Locate the cell with the specified text and output its [x, y] center coordinate. 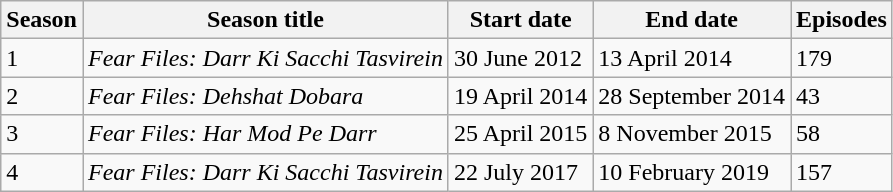
28 September 2014 [692, 96]
Start date [520, 20]
Fear Files: Har Mod Pe Darr [265, 134]
8 November 2015 [692, 134]
30 June 2012 [520, 58]
2 [42, 96]
25 April 2015 [520, 134]
58 [842, 134]
179 [842, 58]
End date [692, 20]
22 July 2017 [520, 172]
13 April 2014 [692, 58]
3 [42, 134]
Episodes [842, 20]
Fear Files: Dehshat Dobara [265, 96]
157 [842, 172]
Season [42, 20]
10 February 2019 [692, 172]
19 April 2014 [520, 96]
43 [842, 96]
Season title [265, 20]
4 [42, 172]
1 [42, 58]
